Capture the cell that displays the provided text and extract its (X, Y) central coordinate. 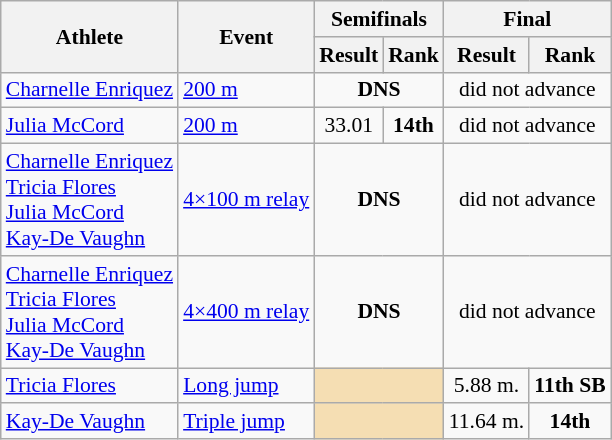
Kay-De Vaughn (90, 422)
Athlete (90, 36)
4×100 m relay (246, 200)
5.88 m. (486, 386)
11.64 m. (486, 422)
Semifinals (378, 19)
Tricia Flores (90, 386)
Triple jump (246, 422)
Long jump (246, 386)
Final (528, 19)
33.01 (348, 126)
Julia McCord (90, 126)
Event (246, 36)
11th SB (570, 386)
4×400 m relay (246, 312)
Charnelle Enriquez (90, 90)
